Locate the cell with the specified text and output its [X, Y] center coordinate. 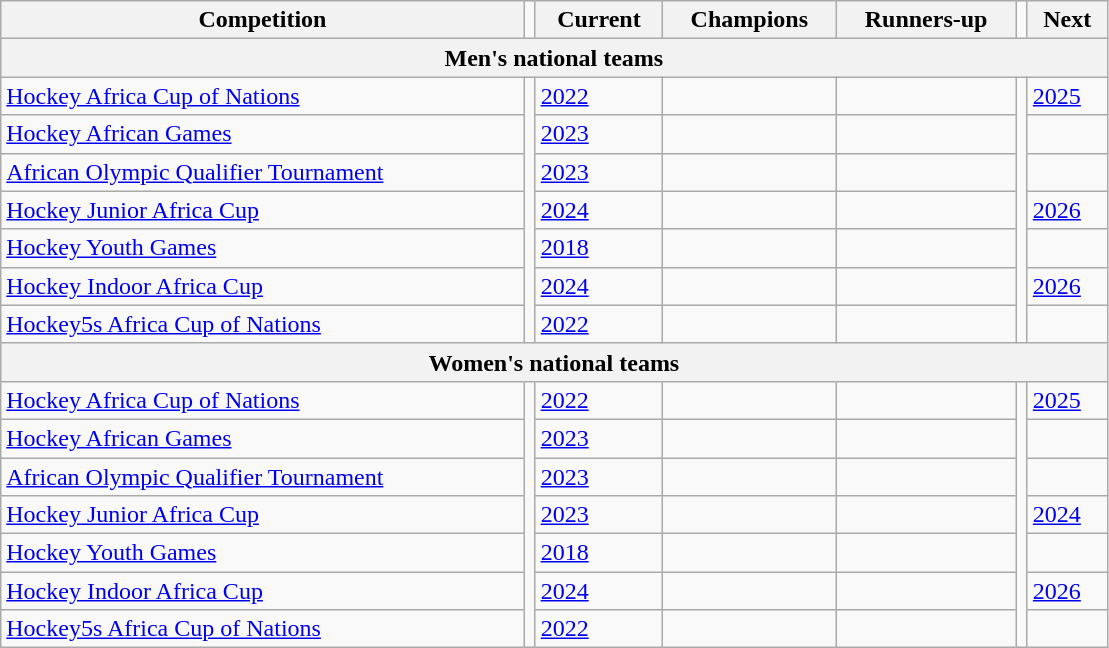
Champions [750, 20]
Competition [262, 20]
Current [599, 20]
Runners-up [926, 20]
Women's national teams [554, 362]
Men's national teams [554, 58]
Next [1067, 20]
